Extract the (x, y) coordinate from the center of the cell holding the provided text.  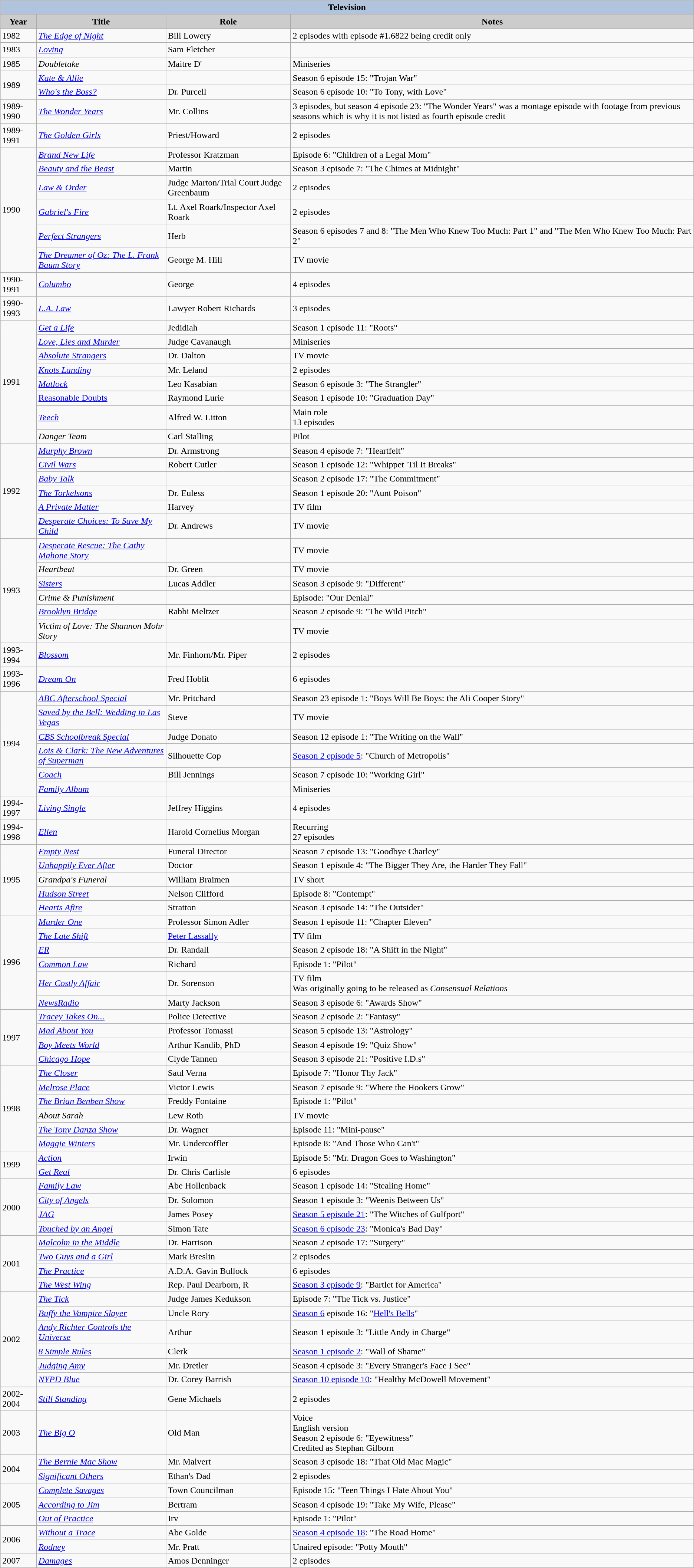
Lew Roth (228, 1115)
Bill Lowery (228, 36)
The Torkelsons (101, 493)
The Edge of Night (101, 36)
3 episodes (492, 309)
Blossom (101, 655)
1993-1994 (19, 655)
Season 23 episode 1: "Boys Will Be Boys: the Ali Cooper Story" (492, 698)
George M. Hill (228, 260)
CBS Schoolbreak Special (101, 736)
Reasonable Doubts (101, 398)
The West Wing (101, 1285)
JAG (101, 1214)
Season 2 episode 2: "Fantasy" (492, 1016)
Arthur Kandib, PhD (228, 1045)
Mr. Undercoffler (228, 1144)
Arthur (228, 1332)
Episode 7: "Honor Thy Jack" (492, 1073)
Priest/Howard (228, 135)
Abe Golde (228, 1532)
Family Album (101, 789)
Episode 11: "Mini-pause" (492, 1130)
Season 7 episode 9: "Where the Hookers Grow" (492, 1087)
William Braimen (228, 880)
Mr. Finhorn/Mr. Piper (228, 655)
Irv (228, 1518)
Title (101, 22)
Damages (101, 1561)
1991 (19, 382)
Doubletake (101, 64)
Get a Life (101, 328)
Professor Tomassi (228, 1030)
2004 (19, 1469)
Old Man (228, 1433)
Melrose Place (101, 1087)
Mark Breslin (228, 1256)
Episode: "Our Denial" (492, 598)
Season 3 episode 9: "Different" (492, 584)
Season 1 episode 20: "Aunt Poison" (492, 493)
Main role 13 episodes (492, 417)
The Practice (101, 1270)
Baby Talk (101, 479)
Freddy Fontaine (228, 1101)
Season 4 episode 7: "Heartfelt" (492, 450)
Action (101, 1158)
Complete Savages (101, 1490)
Andy Richter Controls the Universe (101, 1332)
The Tony Danza Show (101, 1130)
Mr. Collins (228, 111)
Marty Jackson (228, 1002)
Mr. Pratt (228, 1546)
Alfred W. Litton (228, 417)
Maitre D' (228, 64)
Season 2 episode 17: "Surgery" (492, 1242)
Season 1 episode 2: "Wall of Shame" (492, 1351)
The Late Shift (101, 936)
1983 (19, 50)
Without a Trace (101, 1532)
2002-2004 (19, 1398)
Raymond Lurie (228, 398)
Nelson Clifford (228, 894)
Coach (101, 775)
1990 (19, 210)
Steve (228, 717)
Season 4 episode 18: "The Road Home" (492, 1532)
Dr. Euless (228, 493)
Saul Verna (228, 1073)
Empty Nest (101, 851)
Chicago Hope (101, 1059)
Season 1 episode 3: "Little Andy in Charge" (492, 1332)
Lt. Axel Roark/Inspector Axel Roark (228, 211)
Season 2 episode 9: "The Wild Pitch" (492, 612)
Fred Hoblit (228, 679)
Danger Team (101, 436)
Teech (101, 417)
Television (347, 7)
Clerk (228, 1351)
Absolute Strangers (101, 356)
Carl Stalling (228, 436)
Abe Hollenback (228, 1186)
Dr. Solomon (228, 1200)
Law & Order (101, 188)
The Bernie Mac Show (101, 1462)
The Golden Girls (101, 135)
Season 3 episode 18: "That Old Mac Magic" (492, 1462)
The Wonder Years (101, 111)
Jeffrey Higgins (228, 808)
Season 7 episode 13: "Goodbye Charley" (492, 851)
Season 10 episode 10: "Healthy McDowell Movement" (492, 1380)
Amos Denninger (228, 1561)
1994-1998 (19, 832)
Silhouette Cop (228, 755)
Judge Marton/Trial Court Judge Greenbaum (228, 188)
Season 1 episode 11: "Chapter Eleven" (492, 922)
Dr. Purcell (228, 92)
Gabriel's Fire (101, 211)
Episode 5: "Mr. Dragon Goes to Washington" (492, 1158)
1999 (19, 1165)
Irwin (228, 1158)
Who's the Boss? (101, 92)
Bill Jennings (228, 775)
1982 (19, 36)
Get Real (101, 1172)
1989-1990 (19, 111)
Still Standing (101, 1398)
Dr. Randall (228, 950)
Hudson Street (101, 894)
Bertram (228, 1504)
Unaired episode: "Potty Mouth" (492, 1546)
Hearts Afire (101, 908)
The Big O (101, 1433)
Herb (228, 236)
Maggie Winters (101, 1144)
Season 3 episode 9: "Bartlet for America" (492, 1285)
Tracey Takes On... (101, 1016)
Buffy the Vampire Slayer (101, 1313)
Rodney (101, 1546)
Notes (492, 22)
Sisters (101, 584)
Season 6 episode 10: "To Tony, with Love" (492, 92)
Gene Michaels (228, 1398)
Dream On (101, 679)
A.D.A. Gavin Bullock (228, 1270)
The Brian Benben Show (101, 1101)
Common Law (101, 964)
Beauty and the Beast (101, 168)
Mad About You (101, 1030)
Town Councilman (228, 1490)
Leo Kasabian (228, 384)
8 Simple Rules (101, 1351)
Mr. Malvert (228, 1462)
Episode 8: "And Those Who Can't" (492, 1144)
ABC Afterschool Special (101, 698)
Harold Cornelius Morgan (228, 832)
Robert Cutler (228, 464)
Martin (228, 168)
Rep. Paul Dearborn, R (228, 1285)
Season 2 episode 5: "Church of Metropolis" (492, 755)
2002 (19, 1339)
Desperate Choices: To Save My Child (101, 526)
Dr. Corey Barrish (228, 1380)
Victim of Love: The Shannon Mohr Story (101, 631)
Significant Others (101, 1476)
2000 (19, 1207)
Season 6 episode 16: "Hell's Bells" (492, 1313)
Grandpa's Funeral (101, 880)
Professor Simon Adler (228, 922)
TV short (492, 880)
Judging Amy (101, 1365)
City of Angels (101, 1200)
1994-1997 (19, 808)
The Dreamer of Oz: The L. Frank Baum Story (101, 260)
Season 3 episode 21: "Positive I.D.s" (492, 1059)
2007 (19, 1561)
Dr. Andrews (228, 526)
Love, Lies and Murder (101, 342)
Richard (228, 964)
Season 1 episode 12: "Whippet 'Til It Breaks" (492, 464)
Year (19, 22)
Lucas Addler (228, 584)
Recurring 27 episodes (492, 832)
Lawyer Robert Richards (228, 309)
Pilot (492, 436)
Lois & Clark: The New Adventures of Superman (101, 755)
Family Law (101, 1186)
George (228, 284)
Columbo (101, 284)
2 episodes with episode #1.6822 being credit only (492, 36)
Episode 15: "Teen Things I Hate About You" (492, 1490)
Professor Kratzman (228, 154)
1989-1991 (19, 135)
Harvey (228, 507)
1996 (19, 962)
NewsRadio (101, 1002)
Season 3 episode 14: "The Outsider" (492, 908)
Police Detective (228, 1016)
A Private Matter (101, 507)
Kate & Allie (101, 78)
Desperate Rescue: The Cathy Mahone Story (101, 550)
The Tick (101, 1299)
L.A. Law (101, 309)
Season 2 episode 17: "The Commitment" (492, 479)
Episode 7: "The Tick vs. Justice" (492, 1299)
Judge Cavanaugh (228, 342)
2003 (19, 1433)
Mr. Dretler (228, 1365)
Murphy Brown (101, 450)
1993-1996 (19, 679)
2001 (19, 1263)
Dr. Armstrong (228, 450)
According to Jim (101, 1504)
Episode 8: "Contempt" (492, 894)
Season 1 episode 4: "The Bigger They Are, the Harder They Fall" (492, 865)
Season 6 episode 3: "The Strangler" (492, 384)
The Closer (101, 1073)
Brooklyn Bridge (101, 612)
Season 1 episode 3: "Weenis Between Us" (492, 1200)
Perfect Strangers (101, 236)
Mr. Leland (228, 370)
Episode 6: "Children of a Legal Mom" (492, 154)
Dr. Sorenson (228, 983)
1990-1991 (19, 284)
Knots Landing (101, 370)
Sam Fletcher (228, 50)
Dr. Harrison (228, 1242)
ER (101, 950)
Saved by the Bell: Wedding in Las Vegas (101, 717)
1995 (19, 880)
Season 3 episode 7: "The Chimes at Midnight" (492, 168)
Season 1 episode 14: "Stealing Home" (492, 1186)
Touched by an Angel (101, 1228)
Stratton (228, 908)
1997 (19, 1038)
Season 1 episode 11: "Roots" (492, 328)
James Posey (228, 1214)
Heartbeat (101, 569)
Simon Tate (228, 1228)
Dr. Chris Carlisle (228, 1172)
Dr. Wagner (228, 1130)
Out of Practice (101, 1518)
Ellen (101, 832)
Matlock (101, 384)
Season 5 episode 21: "The Witches of Gulfport" (492, 1214)
Season 2 episode 18: "A Shift in the Night" (492, 950)
Crime & Punishment (101, 598)
Loving (101, 50)
About Sarah (101, 1115)
Funeral Director (228, 851)
1994 (19, 743)
Murder One (101, 922)
TV film Was originally going to be released as Consensual Relations (492, 983)
Season 6 episodes 7 and 8: "The Men Who Knew Too Much: Part 1" and "The Men Who Knew Too Much: Part 2" (492, 236)
1990-1993 (19, 309)
Two Guys and a Girl (101, 1256)
Dr. Dalton (228, 356)
2005 (19, 1504)
Brand New Life (101, 154)
NYPD Blue (101, 1380)
Her Costly Affair (101, 983)
1989 (19, 85)
Season 6 episode 15: "Trojan War" (492, 78)
Doctor (228, 865)
Season 12 episode 1: "The Writing on the Wall" (492, 736)
Role (228, 22)
Judge James Kedukson (228, 1299)
Jedidiah (228, 328)
Living Single (101, 808)
2006 (19, 1539)
Season 5 episode 13: "Astrology" (492, 1030)
Rabbi Meltzer (228, 612)
Uncle Rory (228, 1313)
Unhappily Ever After (101, 865)
1992 (19, 490)
Season 6 episode 23: "Monica's Bad Day" (492, 1228)
Boy Meets World (101, 1045)
Malcolm in the Middle (101, 1242)
Clyde Tannen (228, 1059)
Mr. Pritchard (228, 698)
Dr. Green (228, 569)
Season 3 episode 6: "Awards Show" (492, 1002)
1998 (19, 1108)
Peter Lassally (228, 936)
1985 (19, 64)
Victor Lewis (228, 1087)
Season 1 episode 10: "Graduation Day" (492, 398)
Season 7 episode 10: "Working Girl" (492, 775)
VoiceEnglish version Season 2 episode 6: "Eyewitness" Credited as Stephan Gilborn (492, 1433)
Season 4 episode 19: "Quiz Show" (492, 1045)
1993 (19, 591)
Season 4 episode 19: "Take My Wife, Please" (492, 1504)
Season 4 episode 3: "Every Stranger's Face I See" (492, 1365)
Judge Donato (228, 736)
Civil Wars (101, 464)
Ethan's Dad (228, 1476)
